Capture the cell that displays the provided text and extract its [x, y] central coordinate. 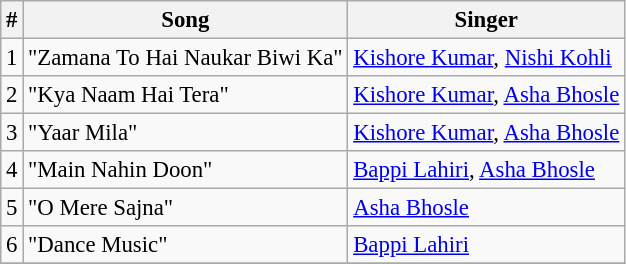
3 [12, 133]
# [12, 20]
Bappi Lahiri, Asha Bhosle [486, 170]
"Kya Naam Hai Tera" [186, 95]
5 [12, 208]
4 [12, 170]
Bappi Lahiri [486, 245]
Asha Bhosle [486, 208]
"Yaar Mila" [186, 133]
Singer [486, 20]
"O Mere Sajna" [186, 208]
"Zamana To Hai Naukar Biwi Ka" [186, 58]
Song [186, 20]
1 [12, 58]
2 [12, 95]
"Main Nahin Doon" [186, 170]
6 [12, 245]
"Dance Music" [186, 245]
Kishore Kumar, Nishi Kohli [486, 58]
